Locate the cell with the specified text and output its (x, y) center coordinate. 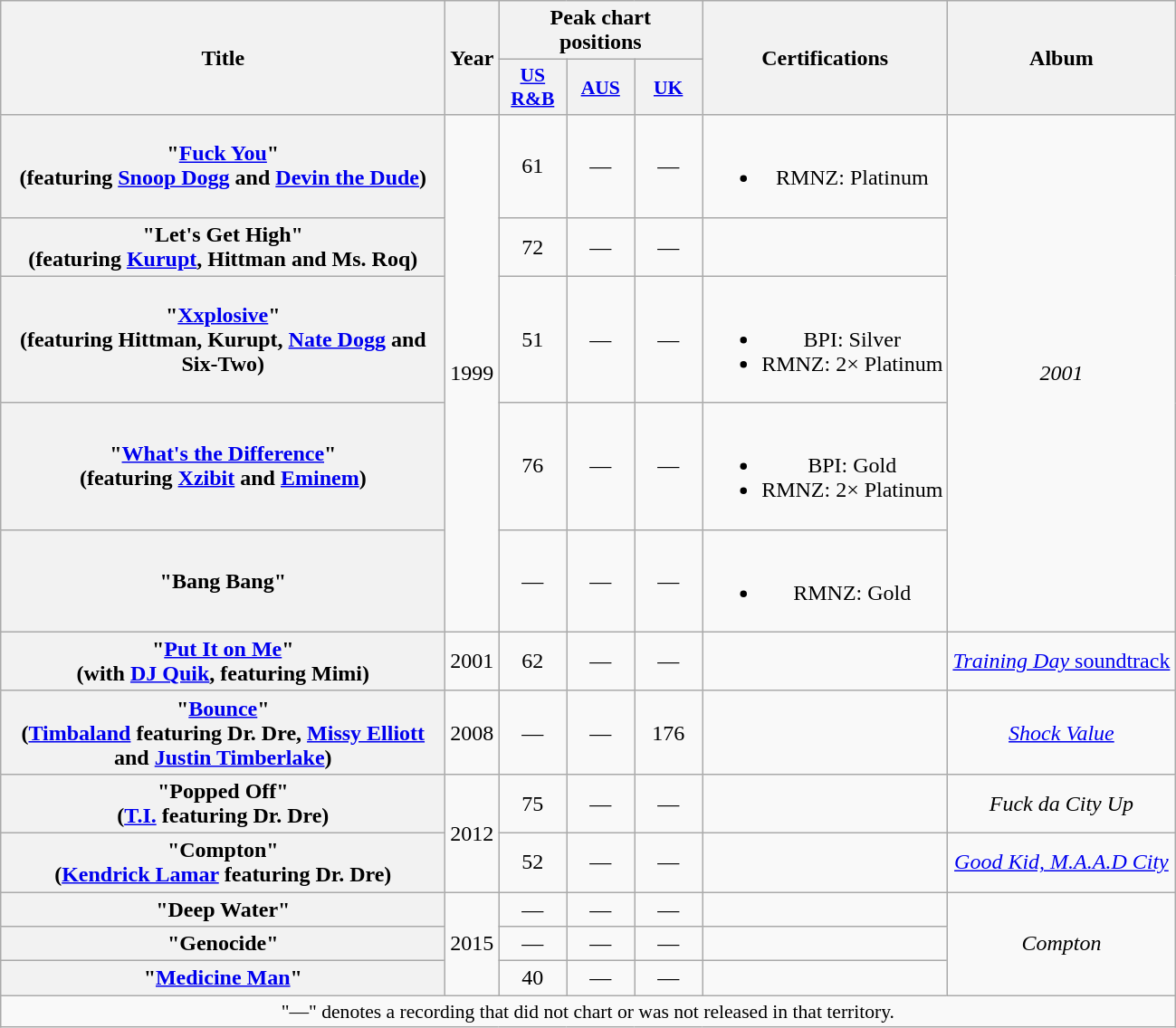
51 (532, 339)
72 (532, 246)
USR&B (532, 87)
Title (223, 58)
Compton (1061, 944)
Good Kid, M.A.A.D City (1061, 861)
2008 (473, 732)
"Put It on Me"(with DJ Quik, featuring Mimi) (223, 661)
BPI: GoldRMNZ: 2× Platinum (826, 466)
RMNZ: Gold (826, 581)
BPI: SilverRMNZ: 2× Platinum (826, 339)
"Xxplosive"(featuring Hittman, Kurupt, Nate Dogg and Six-Two) (223, 339)
Training Day soundtrack (1061, 661)
Shock Value (1061, 732)
Certifications (826, 58)
Year (473, 58)
"Bounce"(Timbaland featuring Dr. Dre, Missy Elliott and Justin Timberlake) (223, 732)
RMNZ: Platinum (826, 167)
76 (532, 466)
2012 (473, 833)
UK (668, 87)
"Let's Get High"(featuring Kurupt, Hittman and Ms. Roq) (223, 246)
"Medicine Man" (223, 978)
"Fuck You"(featuring Snoop Dogg and Devin the Dude) (223, 167)
Album (1061, 58)
"Genocide" (223, 944)
62 (532, 661)
"Popped Off"(T.I. featuring Dr. Dre) (223, 804)
"Compton" (Kendrick Lamar featuring Dr. Dre) (223, 861)
"Bang Bang" (223, 581)
176 (668, 732)
75 (532, 804)
2015 (473, 944)
AUS (601, 87)
Peak chartpositions (601, 31)
"What's the Difference"(featuring Xzibit and Eminem) (223, 466)
"Deep Water" (223, 909)
61 (532, 167)
Fuck da City Up (1061, 804)
52 (532, 861)
1999 (473, 373)
"—" denotes a recording that did not chart or was not released in that territory. (588, 1012)
40 (532, 978)
